Detect which cell encompasses the target text, then output its [X, Y] center coordinate. 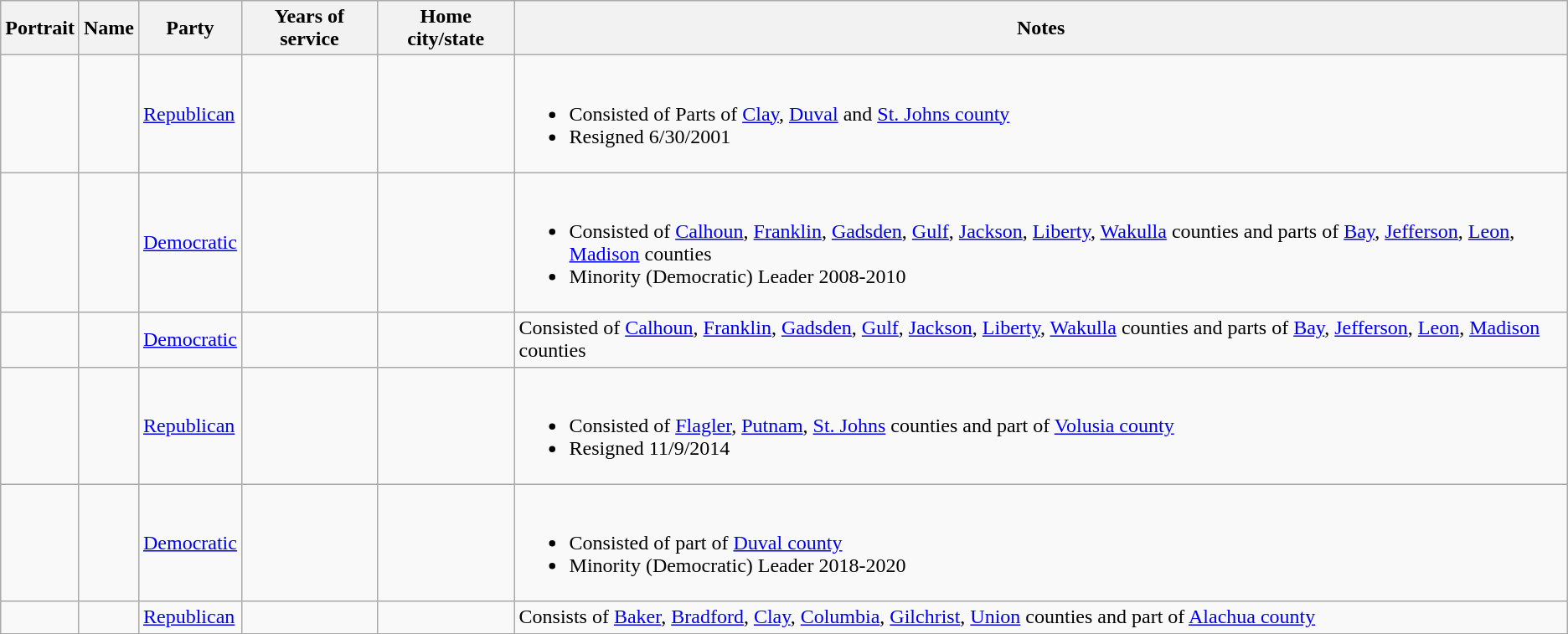
Years of service [309, 28]
Consists of Baker, Bradford, Clay, Columbia, Gilchrist, Union counties and part of Alachua county [1040, 617]
Name [109, 28]
Consisted of Calhoun, Franklin, Gadsden, Gulf, Jackson, Liberty, Wakulla counties and parts of Bay, Jefferson, Leon, Madison counties [1040, 340]
Home city/state [446, 28]
Notes [1040, 28]
Consisted of Flagler, Putnam, St. Johns counties and part of Volusia countyResigned 11/9/2014 [1040, 425]
Consisted of part of Duval countyMinority (Democratic) Leader 2018-2020 [1040, 543]
Party [189, 28]
Portrait [40, 28]
Consisted of Parts of Clay, Duval and St. Johns countyResigned 6/30/2001 [1040, 114]
